Return the [x, y] coordinate for the center point of the cell that contains the specified text.  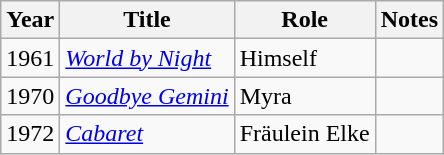
Year [30, 20]
Goodbye Gemini [147, 96]
Role [304, 20]
Myra [304, 96]
Fräulein Elke [304, 134]
1970 [30, 96]
World by Night [147, 58]
1961 [30, 58]
1972 [30, 134]
Cabaret [147, 134]
Notes [409, 20]
Himself [304, 58]
Title [147, 20]
